Output the [X, Y] coordinate of the center of the cell containing the given text.  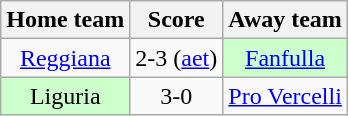
Reggiana [66, 58]
Score [176, 20]
Home team [66, 20]
2-3 (aet) [176, 58]
Away team [286, 20]
Liguria [66, 96]
Pro Vercelli [286, 96]
3-0 [176, 96]
Fanfulla [286, 58]
